For the text-containing cell, return its midpoint in [x, y] coordinate format. 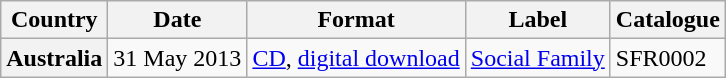
Country [54, 20]
Catalogue [668, 20]
31 May 2013 [178, 58]
Australia [54, 58]
Format [356, 20]
Label [538, 20]
Social Family [538, 58]
Date [178, 20]
CD, digital download [356, 58]
SFR0002 [668, 58]
